Scan for the cell matching the given text and deliver its (x, y) coordinate at center. 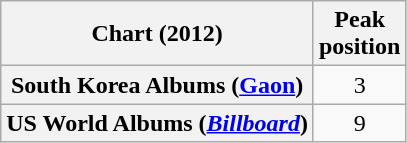
Chart (2012) (158, 34)
3 (359, 85)
US World Albums (Billboard) (158, 123)
Peakposition (359, 34)
9 (359, 123)
South Korea Albums (Gaon) (158, 85)
